For the text-containing cell, return its midpoint in (x, y) coordinate format. 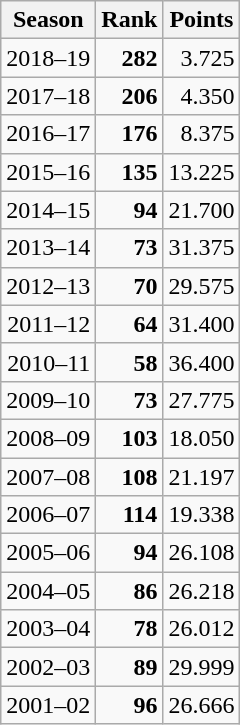
2014–15 (48, 210)
2017–18 (48, 96)
2003–04 (48, 629)
29.575 (202, 286)
206 (130, 96)
31.375 (202, 248)
2010–11 (48, 362)
2015–16 (48, 172)
2001–02 (48, 705)
108 (130, 477)
19.338 (202, 515)
Rank (130, 20)
78 (130, 629)
26.108 (202, 553)
176 (130, 134)
18.050 (202, 438)
2012–13 (48, 286)
2018–19 (48, 58)
29.999 (202, 667)
282 (130, 58)
2005–06 (48, 553)
21.197 (202, 477)
2009–10 (48, 400)
36.400 (202, 362)
135 (130, 172)
Season (48, 20)
8.375 (202, 134)
31.400 (202, 324)
2004–05 (48, 591)
2011–12 (48, 324)
26.666 (202, 705)
2006–07 (48, 515)
2002–03 (48, 667)
86 (130, 591)
4.350 (202, 96)
21.700 (202, 210)
2008–09 (48, 438)
58 (130, 362)
103 (130, 438)
26.218 (202, 591)
27.775 (202, 400)
2016–17 (48, 134)
114 (130, 515)
3.725 (202, 58)
26.012 (202, 629)
13.225 (202, 172)
2007–08 (48, 477)
96 (130, 705)
89 (130, 667)
70 (130, 286)
Points (202, 20)
64 (130, 324)
2013–14 (48, 248)
